Pinpoint the cell where the given text exists, returning its [X, Y] midpoint coordinate. 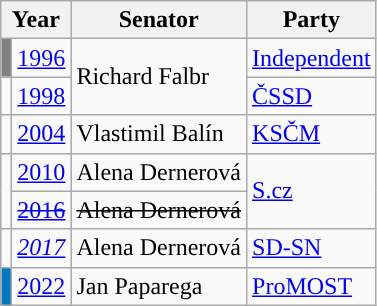
Year [36, 20]
ČSSD [312, 96]
2022 [42, 286]
2010 [42, 172]
S.cz [312, 191]
2016 [42, 210]
Party [312, 20]
1998 [42, 96]
Richard Falbr [159, 77]
1996 [42, 58]
SD-SN [312, 248]
2017 [42, 248]
Independent [312, 58]
2004 [42, 134]
ProMOST [312, 286]
Senator [159, 20]
Jan Paparega [159, 286]
KSČM [312, 134]
Vlastimil Balín [159, 134]
